Find where the given text appears and provide that cell's center as (x, y) coordinate. 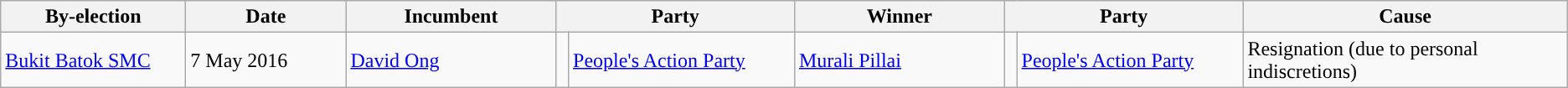
Resignation (due to personal indiscretions) (1406, 60)
Winner (900, 17)
Incumbent (451, 17)
Murali Pillai (900, 60)
David Ong (451, 60)
Cause (1406, 17)
Date (266, 17)
Bukit Batok SMC (94, 60)
By-election (94, 17)
7 May 2016 (266, 60)
